Capture the cell that displays the provided text and extract its (X, Y) central coordinate. 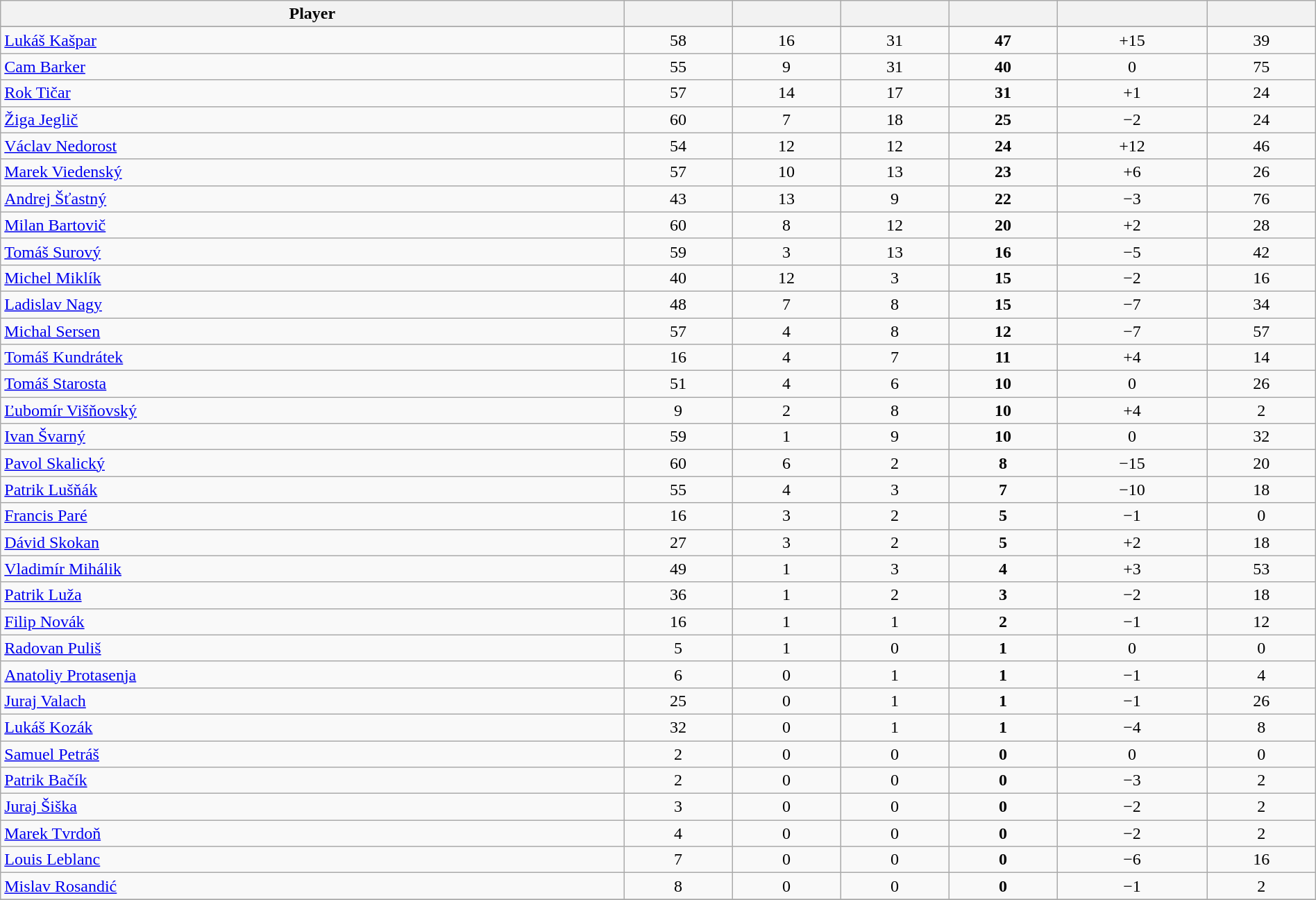
Mislav Rosandić (312, 886)
+15 (1132, 40)
+12 (1132, 146)
Tomáš Starosta (312, 384)
49 (678, 569)
Lukáš Kozák (312, 727)
+1 (1132, 93)
Marek Viedenský (312, 172)
Patrik Lušňák (312, 490)
54 (678, 146)
−6 (1132, 860)
43 (678, 199)
Anatoliy Protasenja (312, 674)
Francis Paré (312, 516)
Lukáš Kašpar (312, 40)
Andrej Šťastný (312, 199)
47 (1003, 40)
−5 (1132, 251)
+3 (1132, 569)
−4 (1132, 727)
Ivan Švarný (312, 437)
Tomáš Kundrátek (312, 358)
Patrik Luža (312, 595)
Ľubomír Višňovský (312, 410)
Žiga Jeglič (312, 119)
23 (1003, 172)
Player (312, 14)
46 (1261, 146)
Juraj Šiška (312, 807)
39 (1261, 40)
Filip Novák (312, 622)
Ladislav Nagy (312, 304)
−15 (1132, 463)
Samuel Petráš (312, 753)
51 (678, 384)
Radovan Puliš (312, 648)
28 (1261, 225)
Milan Bartovič (312, 225)
Patrik Bačík (312, 781)
Dávid Skokan (312, 542)
11 (1003, 358)
Pavol Skalický (312, 463)
27 (678, 542)
−10 (1132, 490)
Vladimír Mihálik (312, 569)
Juraj Valach (312, 701)
48 (678, 304)
+6 (1132, 172)
22 (1003, 199)
34 (1261, 304)
76 (1261, 199)
17 (895, 93)
Michel Miklík (312, 278)
Václav Nedorost (312, 146)
Tomáš Surový (312, 251)
75 (1261, 67)
58 (678, 40)
Michal Sersen (312, 331)
Cam Barker (312, 67)
Marek Tvrdoň (312, 833)
36 (678, 595)
42 (1261, 251)
53 (1261, 569)
Louis Leblanc (312, 860)
Rok Tičar (312, 93)
